From the cell containing the given text, extract its center point as (X, Y) coordinate. 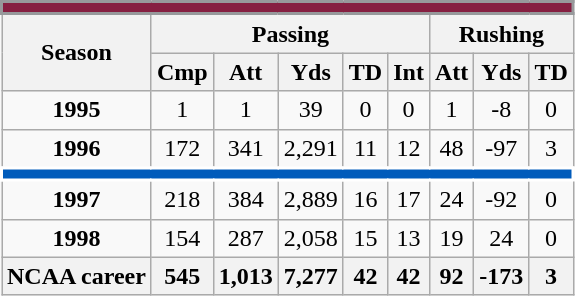
287 (246, 238)
92 (451, 276)
-92 (502, 200)
-97 (502, 148)
13 (409, 238)
Int (409, 72)
218 (182, 200)
16 (365, 200)
154 (182, 238)
7,277 (310, 276)
48 (451, 148)
384 (246, 200)
17 (409, 200)
1997 (77, 200)
15 (365, 238)
19 (451, 238)
Passing (290, 34)
12 (409, 148)
172 (182, 148)
341 (246, 148)
1996 (77, 148)
1,013 (246, 276)
Cmp (182, 72)
2,291 (310, 148)
39 (310, 110)
11 (365, 148)
2,058 (310, 238)
Rushing (501, 34)
-173 (502, 276)
1995 (77, 110)
1998 (77, 238)
545 (182, 276)
2,889 (310, 200)
NCAA career (77, 276)
Season (77, 52)
-8 (502, 110)
